Scan for the cell matching the given text and deliver its (x, y) coordinate at center. 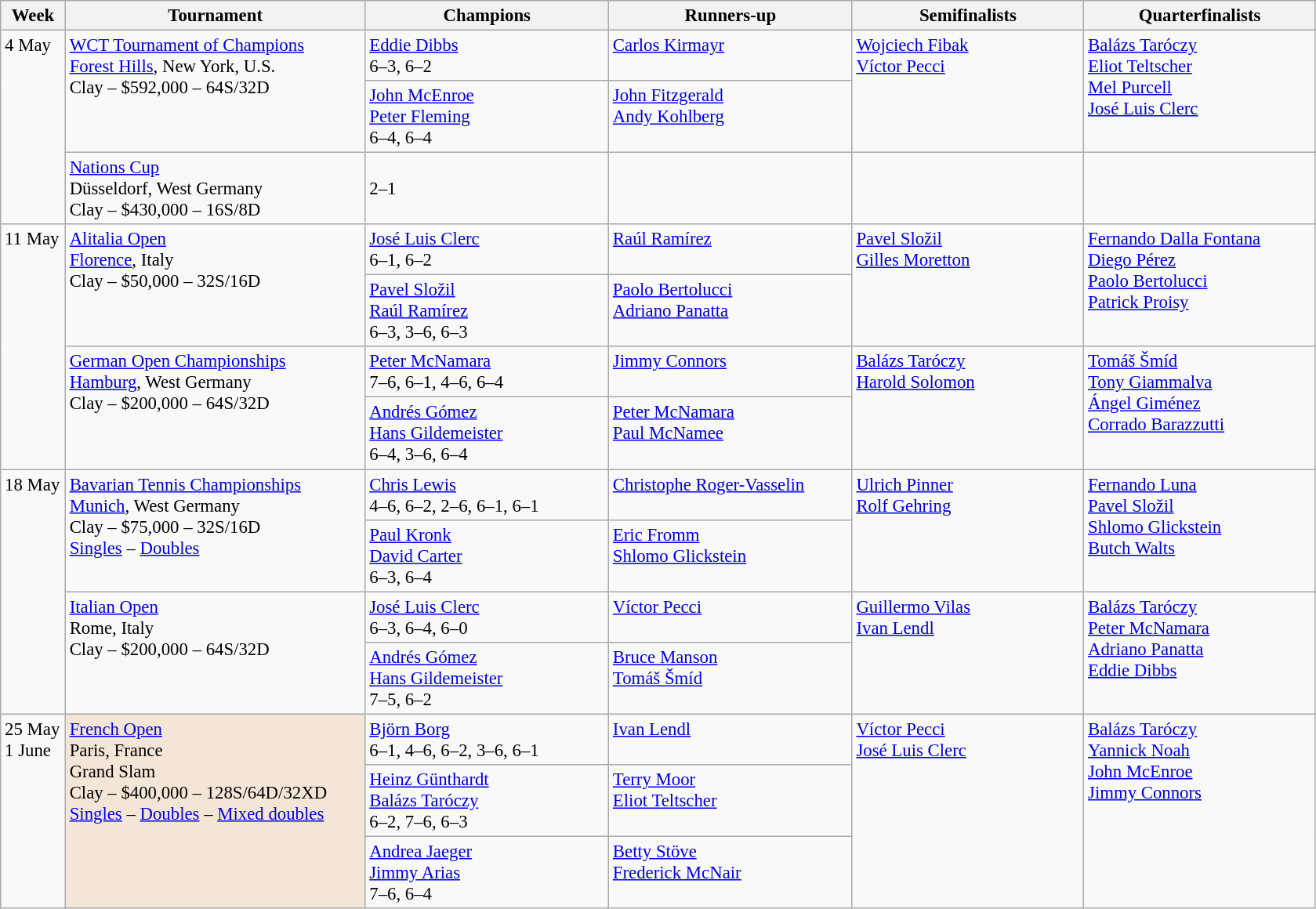
Pavel Složil Gilles Moretton (968, 285)
WCT Tournament of Champions Forest Hills, New York, U.S. Clay – $592,000 – 64S/32D (215, 92)
Terry Moor Eliot Teltscher (731, 801)
Ulrich Pinner Rolf Gehring (968, 531)
Guillermo Vilas Ivan Lendl (968, 653)
Chris Lewis 4–6, 6–2, 2–6, 6–1, 6–1 (488, 495)
Bavarian Tennis Championships Munich, West Germany Clay – $75,000 – 32S/16D Singles – Doubles (215, 531)
John McEnroe Peter Fleming 6–4, 6–4 (488, 117)
Balázs Taróczy Harold Solomon (968, 407)
Eddie Dibbs 6–3, 6–2 (488, 56)
Peter McNamara Paul McNamee (731, 433)
Heinz Günthardt Balázs Taróczy 6–2, 7–6, 6–3 (488, 801)
Quarterfinalists (1200, 16)
Italian Open Rome, Italy Clay – $200,000 – 64S/32D (215, 653)
Carlos Kirmayr (731, 56)
Pavel Složil Raúl Ramírez 6–3, 3–6, 6–3 (488, 311)
Wojciech Fibak Víctor Pecci (968, 92)
Week (33, 16)
Balázs Taróczy Peter McNamara Adriano Panatta Eddie Dibbs (1200, 653)
Fernando Luna Pavel Složil Shlomo Glickstein Butch Walts (1200, 531)
Paolo Bertolucci Adriano Panatta (731, 311)
Semifinalists (968, 16)
Balázs Taróczy Yannick Noah John McEnroe Jimmy Connors (1200, 811)
4 May (33, 128)
German Open Championships Hamburg, West Germany Clay – $200,000 – 64S/32D (215, 407)
Christophe Roger-Vasselin (731, 495)
French Open Paris, France Grand Slam Clay – $400,000 – 128S/64D/32XD Singles – Doubles – Mixed doubles (215, 811)
Tournament (215, 16)
Raúl Ramírez (731, 249)
Alitalia Open Florence, Italy Clay – $50,000 – 32S/16D (215, 285)
Peter McNamara 7–6, 6–1, 4–6, 6–4 (488, 371)
Andrés Gómez Hans Gildemeister 6–4, 3–6, 6–4 (488, 433)
Runners-up (731, 16)
Paul Kronk David Carter 6–3, 6–4 (488, 556)
Bruce Manson Tomáš Šmíd (731, 678)
Björn Borg 6–1, 4–6, 6–2, 3–6, 6–1 (488, 740)
Víctor Pecci (731, 617)
José Luis Clerc 6–3, 6–4, 6–0 (488, 617)
John Fitzgerald Andy Kohlberg (731, 117)
Betty Stöve Frederick McNair (731, 872)
Jimmy Connors (731, 371)
Ivan Lendl (731, 740)
2–1 (488, 189)
Champions (488, 16)
Fernando Dalla Fontana Diego Pérez Paolo Bertolucci Patrick Proisy (1200, 285)
Balázs Taróczy Eliot Teltscher Mel Purcell José Luis Clerc (1200, 92)
Víctor Pecci José Luis Clerc (968, 811)
Andrés Gómez Hans Gildemeister 7–5, 6–2 (488, 678)
25 May1 June (33, 811)
Nations Cup Düsseldorf, West Germany Clay – $430,000 – 16S/8D (215, 189)
Andrea Jaeger Jimmy Arias 7–6, 6–4 (488, 872)
18 May (33, 592)
Eric Fromm Shlomo Glickstein (731, 556)
11 May (33, 346)
José Luis Clerc 6–1, 6–2 (488, 249)
Tomáš Šmíd Tony Giammalva Ángel Giménez Corrado Barazzutti (1200, 407)
